Detect which cell encompasses the target text, then output its (X, Y) center coordinate. 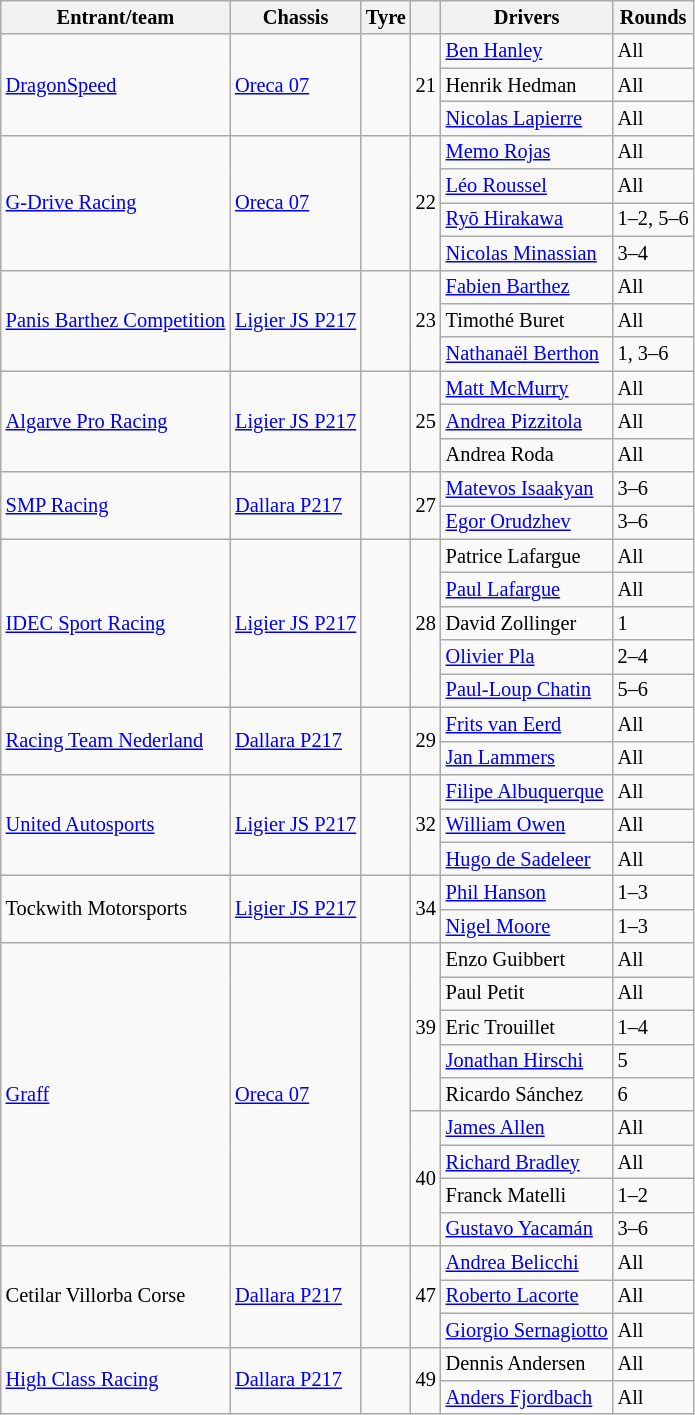
32 (426, 824)
James Allen (527, 1128)
Matt McMurry (527, 388)
1–2, 5–6 (654, 219)
47 (426, 1296)
Andrea Pizzitola (527, 421)
Egor Orudzhev (527, 522)
Roberto Lacorte (527, 1296)
27 (426, 506)
Rounds (654, 17)
Ryō Hirakawa (527, 219)
Richard Bradley (527, 1162)
United Autosports (116, 824)
2–4 (654, 657)
Timothé Buret (527, 320)
Patrice Lafargue (527, 556)
3–4 (654, 253)
Dennis Andersen (527, 1364)
Phil Hanson (527, 892)
39 (426, 1027)
SMP Racing (116, 506)
Graff (116, 1094)
Nigel Moore (527, 926)
1 (654, 623)
6 (654, 1094)
Nicolas Lapierre (527, 118)
Paul Petit (527, 993)
Hugo de Sadeleer (527, 859)
1–4 (654, 1027)
Drivers (527, 17)
Jonathan Hirschi (527, 1061)
Tockwith Motorsports (116, 908)
Ricardo Sánchez (527, 1094)
William Owen (527, 825)
25 (426, 422)
Racing Team Nederland (116, 740)
Nathanaël Berthon (527, 354)
Léo Roussel (527, 186)
Enzo Guibbert (527, 960)
1, 3–6 (654, 354)
28 (426, 623)
Franck Matelli (527, 1195)
Memo Rojas (527, 152)
Ben Hanley (527, 51)
Andrea Roda (527, 455)
David Zollinger (527, 623)
Henrik Hedman (527, 85)
40 (426, 1178)
G-Drive Racing (116, 202)
Gustavo Yacamán (527, 1229)
Panis Barthez Competition (116, 320)
5–6 (654, 690)
22 (426, 202)
Olivier Pla (527, 657)
21 (426, 84)
Chassis (296, 17)
34 (426, 908)
Frits van Eerd (527, 724)
Fabien Barthez (527, 287)
High Class Racing (116, 1380)
Algarve Pro Racing (116, 422)
23 (426, 320)
49 (426, 1380)
Entrant/team (116, 17)
Anders Fjordbach (527, 1397)
Tyre (386, 17)
Cetilar Villorba Corse (116, 1296)
DragonSpeed (116, 84)
IDEC Sport Racing (116, 623)
Paul-Loup Chatin (527, 690)
Nicolas Minassian (527, 253)
5 (654, 1061)
Paul Lafargue (527, 589)
29 (426, 740)
Andrea Belicchi (527, 1263)
Giorgio Sernagiotto (527, 1330)
Jan Lammers (527, 758)
Eric Trouillet (527, 1027)
Filipe Albuquerque (527, 791)
1–2 (654, 1195)
Matevos Isaakyan (527, 489)
